Capture the cell that displays the provided text and extract its (X, Y) central coordinate. 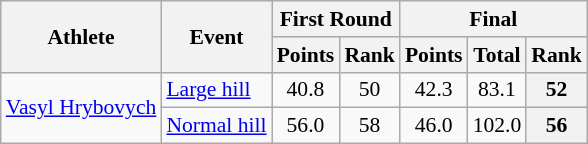
46.0 (434, 126)
Vasyl Hrybovych (82, 108)
Normal hill (216, 126)
58 (370, 126)
56.0 (306, 126)
Final (494, 19)
42.3 (434, 90)
Event (216, 36)
52 (556, 90)
First Round (336, 19)
102.0 (498, 126)
Athlete (82, 36)
40.8 (306, 90)
Large hill (216, 90)
50 (370, 90)
56 (556, 126)
83.1 (498, 90)
Total (498, 55)
